From the cell containing the given text, extract its center point as (x, y) coordinate. 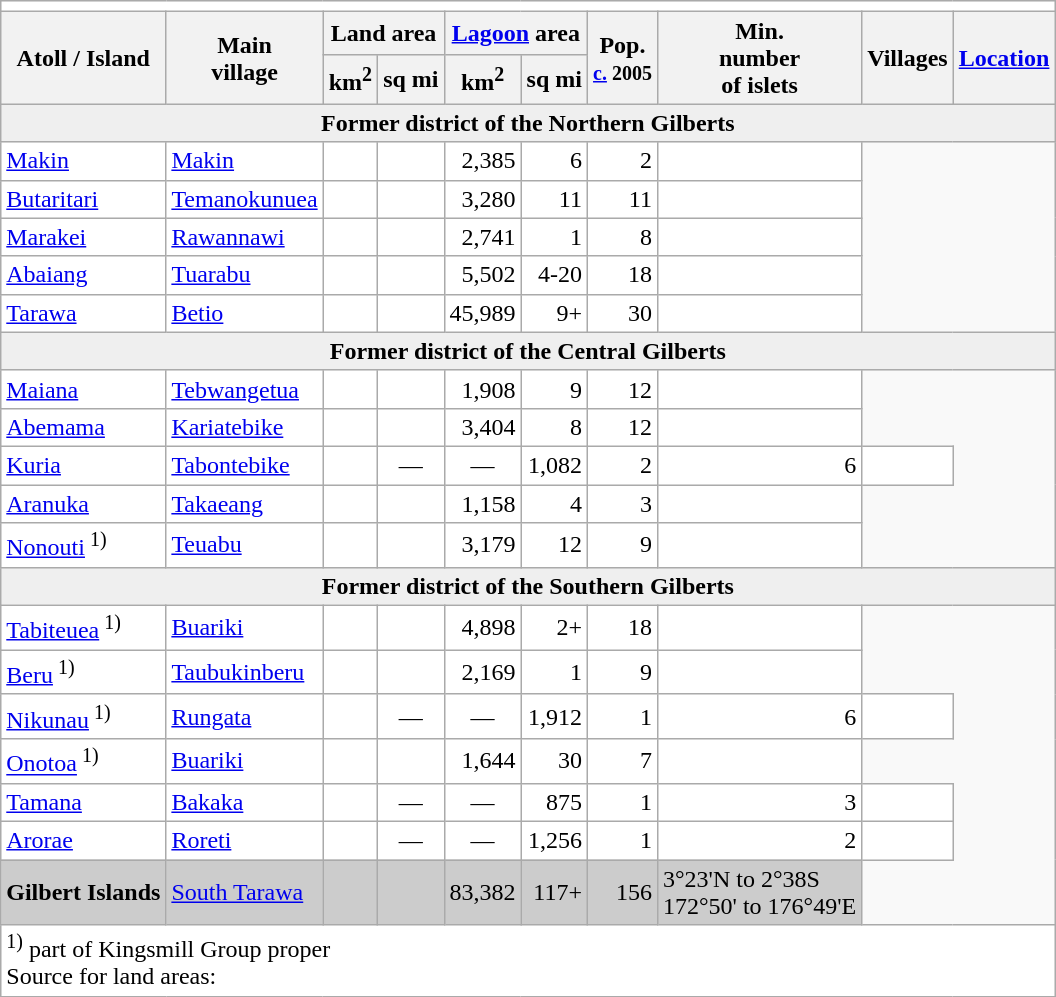
Arorae (84, 840)
Marakei (84, 237)
1,908 (482, 389)
Former district of the Central Gilberts (528, 351)
4-20 (554, 275)
South Tarawa (244, 892)
Kuria (84, 465)
Takaeang (244, 503)
1) part of Kingsmill Group properSource for land areas: (528, 961)
Lagoon area (516, 33)
1,256 (554, 840)
Maiana (84, 389)
2+ (554, 628)
Tabiteuea 1) (84, 628)
Onotoa 1) (84, 762)
1,912 (554, 716)
Former district of the Southern Gilberts (528, 586)
156 (623, 892)
Former district of the Northern Gilberts (528, 123)
1,082 (554, 465)
5,502 (482, 275)
Nikunau 1) (84, 716)
Mainvillage (244, 58)
2,169 (482, 672)
Taubukinberu (244, 672)
7 (623, 762)
Betio (244, 313)
3,280 (482, 199)
1,644 (482, 762)
Pop.c. 2005 (623, 58)
Villages (908, 58)
Land area (384, 33)
Tamana (84, 802)
Abaiang (84, 275)
Tebwangetua (244, 389)
Bakaka (244, 802)
Abemama (84, 427)
83,382 (482, 892)
Rawannawi (244, 237)
117+ (554, 892)
4,898 (482, 628)
Gilbert Islands (84, 892)
3,404 (482, 427)
Tabontebike (244, 465)
9+ (554, 313)
Temanokunuea (244, 199)
875 (554, 802)
2,741 (482, 237)
Atoll / Island (84, 58)
Beru 1) (84, 672)
4 (554, 503)
Tarawa (84, 313)
Tuarabu (244, 275)
Nonouti 1) (84, 546)
2,385 (482, 161)
Roreti (244, 840)
3,179 (482, 546)
Aranuka (84, 503)
Teuabu (244, 546)
Rungata (244, 716)
Location (1004, 58)
Kariatebike (244, 427)
3°23'N to 2°38S172°50' to 176°49'E (759, 892)
45,989 (482, 313)
1,158 (482, 503)
Butaritari (84, 199)
Min.numberof islets (759, 58)
